Determine the (x, y) coordinate at the center of the cell enclosing the given text.  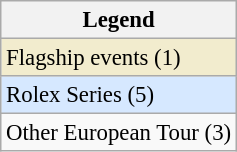
Rolex Series (5) (119, 95)
Other European Tour (3) (119, 133)
Legend (119, 20)
Flagship events (1) (119, 58)
